Extract the (X, Y) coordinate from the center of the cell holding the provided text.  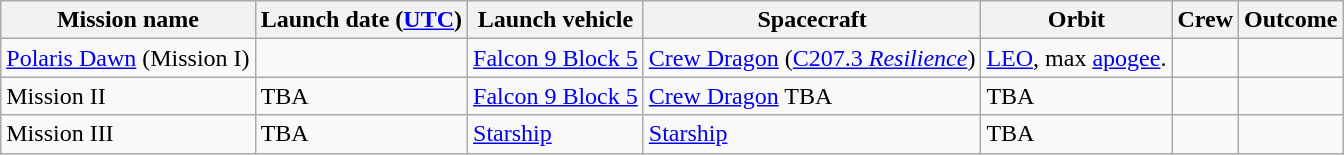
Launch vehicle (556, 20)
Crew Dragon TBA (812, 96)
Polaris Dawn (Mission I) (128, 58)
Spacecraft (812, 20)
Crew Dragon (C207.3 Resilience) (812, 58)
LEO, max apogee. (1076, 58)
Mission name (128, 20)
Launch date (UTC) (361, 20)
Mission III (128, 134)
Orbit (1076, 20)
Mission II (128, 96)
Crew (1206, 20)
Outcome (1291, 20)
